Return the [X, Y] coordinate for the center point of the cell that contains the specified text.  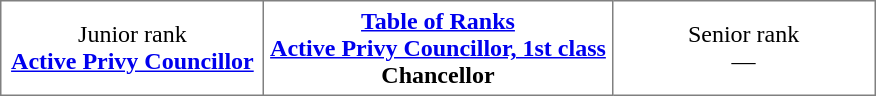
Table of RanksActive Privy Councillor, 1st classChancellor [438, 48]
Junior rankActive Privy Councillor [132, 48]
Senior rank— [744, 48]
